Detect which cell encompasses the target text, then output its (X, Y) center coordinate. 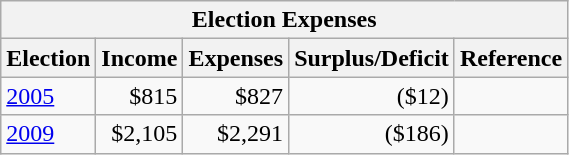
Election (48, 58)
2009 (48, 134)
$827 (236, 96)
Income (140, 58)
$815 (140, 96)
$2,105 (140, 134)
Expenses (236, 58)
($186) (372, 134)
Reference (510, 58)
($12) (372, 96)
2005 (48, 96)
$2,291 (236, 134)
Election Expenses (284, 20)
Surplus/Deficit (372, 58)
